Output the (X, Y) coordinate of the center of the cell containing the given text.  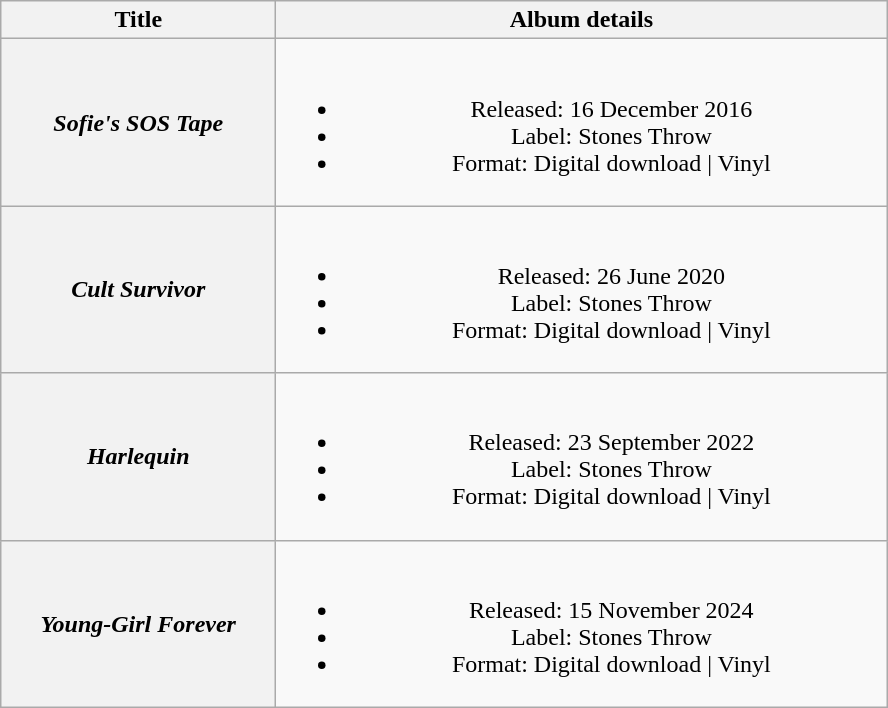
Young-Girl Forever (138, 624)
Cult Survivor (138, 290)
Released: 23 September 2022Label: Stones ThrowFormat: Digital download | Vinyl (582, 456)
Released: 26 June 2020Label: Stones ThrowFormat: Digital download | Vinyl (582, 290)
Title (138, 20)
Album details (582, 20)
Harlequin (138, 456)
Sofie's SOS Tape (138, 122)
Released: 15 November 2024Label: Stones ThrowFormat: Digital download | Vinyl (582, 624)
Released: 16 December 2016Label: Stones ThrowFormat: Digital download | Vinyl (582, 122)
